Find where the given text appears and provide that cell's center as [x, y] coordinate. 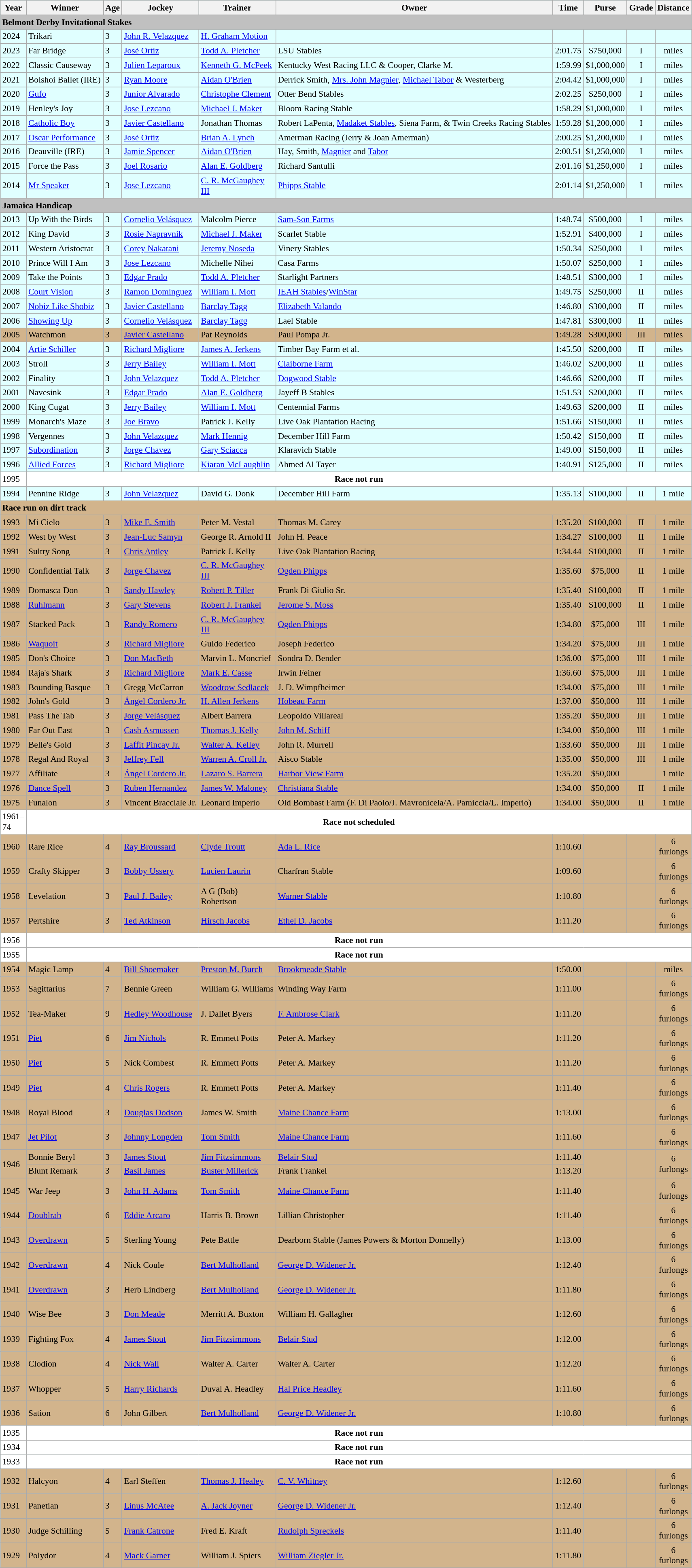
1946 [13, 1164]
A. Jack Joyner [237, 1506]
1:50.34 [568, 249]
Paul J. Bailey [160, 896]
Jamaica Handicap [346, 206]
2023 [13, 51]
Don MacBeth [160, 659]
1:12.20 [568, 1364]
2013 [13, 220]
1:49.75 [568, 292]
Otter Bend Stables [414, 94]
1:51.66 [568, 422]
Tea-Maker [65, 1014]
Pertshire [65, 921]
Phipps Stable [414, 186]
2:04.42 [568, 80]
Race run on dirt track [346, 508]
1995 [13, 479]
1959 [13, 871]
William Ziegler Jr. [414, 1556]
Gary Stevens [160, 605]
Bounding Basque [65, 687]
Sterling Young [160, 1240]
1929 [13, 1556]
Doublrab [65, 1215]
1961–74 [13, 822]
Ted Atkinson [160, 921]
1998 [13, 436]
Harris B. Brown [237, 1215]
John's Gold [65, 701]
Hobeau Farm [414, 701]
Belmont Derby Invitational Stakes [346, 22]
Fred E. Kraft [237, 1531]
Timber Bay Farm et al. [414, 350]
2011 [13, 249]
Albert Barrera [237, 716]
Linus McAtee [160, 1506]
J. Dallet Byers [237, 1014]
Clodion [65, 1364]
Royal Blood [65, 1112]
1:35.13 [568, 494]
2006 [13, 321]
LSU Stables [414, 51]
Brian A. Lynch [237, 138]
Grade [641, 8]
2:01.75 [568, 51]
Kenneth G. McPeek [237, 66]
Time [568, 8]
2:00.25 [568, 138]
1:33.60 [568, 745]
7 [113, 989]
James A. Jerkens [237, 350]
9 [113, 1014]
Laffit Pincay Jr. [160, 745]
Jamie Spencer [160, 152]
Mark Hennig [237, 436]
Trikari [65, 36]
Vinery Stables [414, 249]
William J. Spiers [237, 1556]
Dearborn Stable (James Powers & Morton Donnelly) [414, 1240]
Sagittarius [65, 989]
1991 [13, 551]
Oscar Performance [65, 138]
2016 [13, 152]
1989 [13, 591]
Finality [65, 378]
Mi Cielo [65, 523]
Whopper [65, 1388]
Far Out East [65, 731]
Irwin Feiner [414, 673]
Mike E. Smith [160, 523]
William H. Gallagher [414, 1315]
Sondra D. Bender [414, 659]
Marvin L. Moncrief [237, 659]
Far Bridge [65, 51]
1985 [13, 659]
1953 [13, 989]
1997 [13, 450]
Aisco Stable [414, 759]
1948 [13, 1112]
Sam-Son Farms [414, 220]
1980 [13, 731]
1958 [13, 896]
Frank Frankel [414, 1171]
Age [113, 8]
Derrick Smith, Mrs. John Magnier, Michael Tabor & Westerberg [414, 80]
Stroll [65, 364]
1940 [13, 1315]
2002 [13, 378]
Lillian Christopher [414, 1215]
1:46.80 [568, 306]
1:50.42 [568, 436]
1:37.00 [568, 701]
Panetian [65, 1506]
$750,000 [605, 51]
2024 [13, 36]
Prince Will I Am [65, 263]
1:13.20 [568, 1171]
Bolshoi Ballet (IRE) [65, 80]
Rare Rice [65, 847]
Lucien Laurin [237, 871]
Jayeff B Stables [414, 393]
Thomas J. Healey [237, 1481]
James W. Smith [237, 1112]
2000 [13, 407]
1:51.53 [568, 393]
Herb Lindberg [160, 1290]
Leopoldo Villareal [414, 716]
Ada L. Rice [414, 847]
Thomas M. Carey [414, 523]
Centennial Farms [414, 407]
Take the Points [65, 278]
1976 [13, 788]
Chris Antley [160, 551]
1:59.99 [568, 66]
1982 [13, 701]
John R. Velazquez [160, 36]
Jorge Velásquez [160, 716]
Casa Farms [414, 263]
1979 [13, 745]
Halcyon [65, 1481]
1:58.29 [568, 109]
Guido Federico [237, 644]
1:35.00 [568, 759]
Robert J. Frankel [237, 605]
1937 [13, 1388]
2004 [13, 350]
Fighting Fox [65, 1339]
1949 [13, 1087]
2:02.25 [568, 94]
Brookmeade Stable [414, 969]
1943 [13, 1240]
Stacked Pack [65, 625]
2019 [13, 109]
Hay, Smith, Magnier and Tabor [414, 152]
Artie Schiller [65, 350]
Affiliate [65, 774]
Frank Catrone [160, 1531]
1960 [13, 847]
Classic Causeway [65, 66]
2018 [13, 123]
1:09.60 [568, 871]
Randy Romero [160, 625]
Dance Spell [65, 788]
Nick Coule [160, 1265]
Mr Speaker [65, 186]
Gufo [65, 94]
1977 [13, 774]
Distance [673, 8]
Ruben Hernandez [160, 788]
Vincent Bracciale Jr. [160, 803]
West by West [65, 537]
1992 [13, 537]
Funalon [65, 803]
J. D. Wimpfheimer [414, 687]
Navesink [65, 393]
1:49.28 [568, 335]
2014 [13, 186]
1:45.50 [568, 350]
1945 [13, 1191]
Watchmon [65, 335]
Ruhlmann [65, 605]
1988 [13, 605]
2022 [13, 66]
Belle's Gold [65, 745]
Nobiz Like Shobiz [65, 306]
Joel Rosario [160, 166]
1:34.80 [568, 625]
Nick Combest [160, 1063]
Jim Nichols [160, 1038]
Julien Leparoux [160, 66]
Judge Schilling [65, 1531]
Klaravich Stable [414, 450]
Warren A. Croll Jr. [237, 759]
Vergennes [65, 436]
2021 [13, 80]
Catholic Boy [65, 123]
James W. Maloney [237, 788]
Joe Bravo [160, 422]
1:59.28 [568, 123]
Subordination [65, 450]
1999 [13, 422]
2015 [13, 166]
Basil James [160, 1171]
Western Aristocrat [65, 249]
Jean-Luc Samyn [160, 537]
IEAH Stables/WinStar [414, 292]
1986 [13, 644]
Jet Pilot [65, 1138]
Bennie Green [160, 989]
1:35.60 [568, 570]
Eddie Arcaro [160, 1215]
Joseph Federico [414, 644]
Winding Way Farm [414, 989]
1:34.20 [568, 644]
Gregg McCarron [160, 687]
Jonathan Thomas [237, 123]
1930 [13, 1531]
Monarch's Maze [65, 422]
Harry Richards [160, 1388]
Lazaro S. Barrera [237, 774]
2005 [13, 335]
Lael Stable [414, 321]
Johnny Longden [160, 1138]
Earl Steffen [160, 1481]
Domasca Don [65, 591]
Robert LaPenta, Madaket Stables, Siena Farm, & Twin Creeks Racing Stables [414, 123]
1:47.81 [568, 321]
John M. Schiff [414, 731]
1932 [13, 1481]
1:50.07 [568, 263]
1:34.44 [568, 551]
Malcolm Pierce [237, 220]
Race not scheduled [359, 822]
1996 [13, 465]
$400,000 [605, 234]
David G. Donk [237, 494]
Kentucky West Racing LLC & Cooper, Clarke M. [414, 66]
Corey Nakatani [160, 249]
John Gilbert [160, 1413]
1:48.51 [568, 278]
1:36.60 [568, 673]
Thomas J. Kelly [237, 731]
Don's Choice [65, 659]
1931 [13, 1506]
Jockey [160, 8]
Jeffrey Fell [160, 759]
1947 [13, 1138]
Jerome S. Moss [414, 605]
1984 [13, 673]
H. Allen Jerkens [237, 701]
2:00.51 [568, 152]
Buster Millerick [237, 1171]
1:48.74 [568, 220]
Hal Price Headley [414, 1388]
Clyde Troutt [237, 847]
Sandy Hawley [160, 591]
F. Ambrose Clark [414, 1014]
Ramon Domínguez [160, 292]
John H. Adams [160, 1191]
Robert P. Tiller [237, 591]
Waquoit [65, 644]
1951 [13, 1038]
C. V. Whitney [414, 1481]
2010 [13, 263]
1933 [13, 1462]
Bloom Racing Stable [414, 109]
Levelation [65, 896]
Confidential Talk [65, 570]
Sation [65, 1413]
1987 [13, 625]
1:46.66 [568, 378]
Blunt Remark [65, 1171]
1:46.02 [568, 364]
Force the Pass [65, 166]
Junior Alvarado [160, 94]
King David [65, 234]
War Jeep [65, 1191]
John H. Peace [414, 537]
1936 [13, 1413]
1944 [13, 1215]
Pete Battle [237, 1240]
John R. Murrell [414, 745]
2009 [13, 278]
1954 [13, 969]
Jeremy Noseda [237, 249]
$500,000 [605, 220]
Warner Stable [414, 896]
2003 [13, 364]
2:01.14 [568, 186]
H. Graham Motion [237, 36]
1:50.00 [568, 969]
Michelle Nihei [237, 263]
Pass The Tab [65, 716]
Ahmed Al Tayer [414, 465]
Regal And Royal [65, 759]
Old Bombast Farm (F. Di Paolo/J. Mavronicela/A. Pamiccia/L. Imperio) [414, 803]
Raja's Shark [65, 673]
Deauville (IRE) [65, 152]
2012 [13, 234]
Leonard Imperio [237, 803]
Ethel D. Jacobs [414, 921]
Pat Reynolds [237, 335]
Sultry Song [65, 551]
1:11.00 [568, 989]
Woodrow Sedlacek [237, 687]
1981 [13, 716]
Polydor [65, 1556]
Elizabeth Valando [414, 306]
Ryan Moore [160, 80]
Hedley Woodhouse [160, 1014]
Mack Garner [160, 1556]
Paul Pompa Jr. [414, 335]
1942 [13, 1265]
Wise Bee [65, 1315]
Merritt A. Buxton [237, 1315]
Gary Sciacca [237, 450]
1950 [13, 1063]
Walter A. Kelley [237, 745]
1955 [13, 955]
George R. Arnold II [237, 537]
Showing Up [65, 321]
1935 [13, 1433]
Up With the Birds [65, 220]
1938 [13, 1364]
1:52.91 [568, 234]
Allied Forces [65, 465]
Winner [65, 8]
Starlight Partners [414, 278]
Preston M. Burch [237, 969]
2008 [13, 292]
Pennine Ridge [65, 494]
Bill Shoemaker [160, 969]
Richard Santulli [414, 166]
1956 [13, 941]
King Cugat [65, 407]
2017 [13, 138]
Mark E. Casse [237, 673]
1939 [13, 1339]
Frank Di Giulio Sr. [414, 591]
Don Meade [160, 1315]
1:36.00 [568, 659]
1:49.00 [568, 450]
1990 [13, 570]
Peter M. Vestal [237, 523]
1:40.91 [568, 465]
2:01.16 [568, 166]
Douglas Dodson [160, 1112]
Duval A. Headley [237, 1388]
Harbor View Farm [414, 774]
$125,000 [605, 465]
A G (Bob) Robertson [237, 896]
2007 [13, 306]
Claiborne Farm [414, 364]
Crafty Skipper [65, 871]
Purse [605, 8]
2020 [13, 94]
Bobby Ussery [160, 871]
Amerman Racing (Jerry & Joan Amerman) [414, 138]
Kiaran McLaughlin [237, 465]
Christophe Clement [237, 94]
Chris Rogers [160, 1087]
1994 [13, 494]
1978 [13, 759]
1:12.00 [568, 1339]
William G. Williams [237, 989]
1993 [13, 523]
1983 [13, 687]
1975 [13, 803]
1957 [13, 921]
1952 [13, 1014]
1:49.63 [568, 407]
Magic Lamp [65, 969]
Charfran Stable [414, 871]
Henley's Joy [65, 109]
2001 [13, 393]
1934 [13, 1447]
Bonnie Beryl [65, 1157]
Dogwood Stable [414, 378]
1:10.60 [568, 847]
Cash Asmussen [160, 731]
Ray Broussard [160, 847]
1:34.27 [568, 537]
Rosie Napravnik [160, 234]
Owner [414, 8]
1941 [13, 1290]
Rudolph Spreckels [414, 1531]
Court Vision [65, 292]
Scarlet Stable [414, 234]
Nick Wall [160, 1364]
Year [13, 8]
Christiana Stable [414, 788]
Trainer [237, 8]
Hirsch Jacobs [237, 921]
